Output the (X, Y) coordinate of the center of the cell containing the given text.  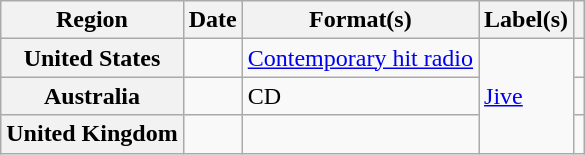
Jive (526, 96)
Label(s) (526, 20)
Region (92, 20)
Date (212, 20)
Contemporary hit radio (360, 58)
Format(s) (360, 20)
United Kingdom (92, 134)
Australia (92, 96)
CD (360, 96)
United States (92, 58)
